Extract the (X, Y) coordinate from the center of the cell holding the provided text.  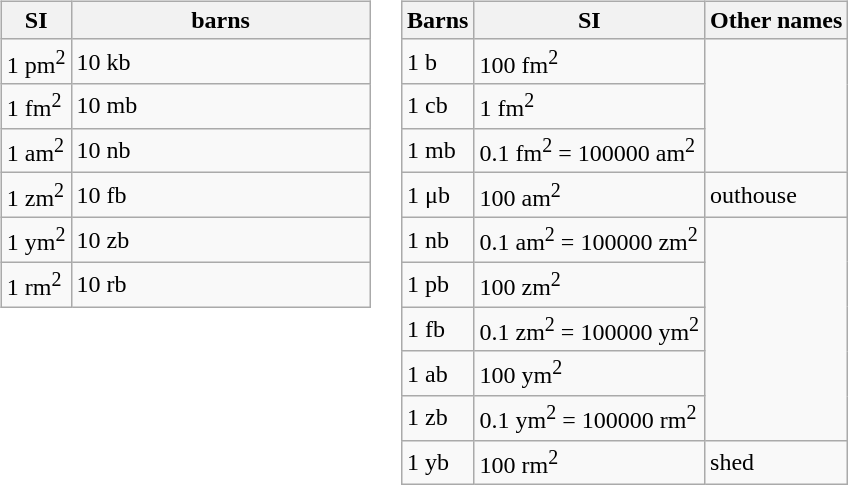
1 yb (438, 462)
1 ym2 (36, 240)
100 fm2 (590, 62)
1 rm2 (36, 284)
1 b (438, 62)
10 zb (220, 240)
10 fb (220, 196)
100 ym2 (590, 374)
100 zm2 (590, 284)
1 pm2 (36, 62)
1 cb (438, 106)
10 mb (220, 106)
1 pb (438, 284)
0.1 fm2 = 100000 am2 (590, 150)
10 nb (220, 150)
1 am2 (36, 150)
0.1 ym2 = 100000 rm2 (590, 418)
100 rm2 (590, 462)
Other names (776, 20)
1 zm2 (36, 196)
1 ab (438, 374)
1 mb (438, 150)
barns (220, 20)
1 nb (438, 240)
Barns (438, 20)
outhouse (776, 196)
1 zb (438, 418)
1 fb (438, 330)
0.1 am2 = 100000 zm2 (590, 240)
0.1 zm2 = 100000 ym2 (590, 330)
shed (776, 462)
10 rb (220, 284)
100 am2 (590, 196)
1 μb (438, 196)
10 kb (220, 62)
